Extract the [x, y] coordinate from the center of the cell holding the provided text.  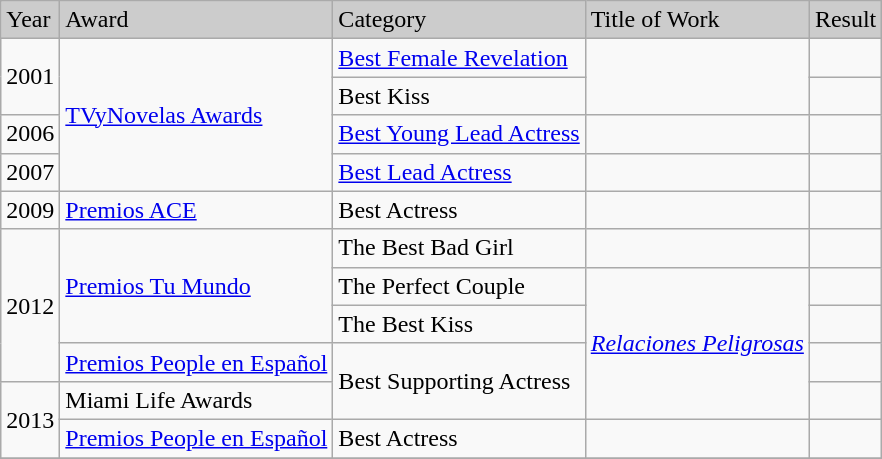
Premios Tu Mundo [196, 286]
Best Supporting Actress [459, 381]
Best Female Revelation [459, 58]
Best Young Lead Actress [459, 134]
Result [845, 20]
Relaciones Peligrosas [697, 343]
Year [30, 20]
TVyNovelas Awards [196, 115]
Title of Work [697, 20]
The Best Bad Girl [459, 248]
Award [196, 20]
Premios ACE [196, 210]
2006 [30, 134]
The Best Kiss [459, 324]
2007 [30, 172]
Category [459, 20]
2012 [30, 305]
2009 [30, 210]
Best Kiss [459, 96]
Best Lead Actress [459, 172]
2001 [30, 77]
Miami Life Awards [196, 400]
2013 [30, 419]
The Perfect Couple [459, 286]
